Scan for the cell matching the given text and deliver its (x, y) coordinate at center. 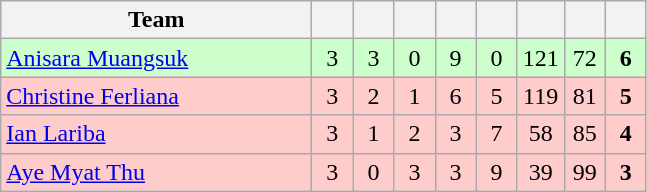
4 (626, 134)
121 (540, 58)
Christine Ferliana (156, 96)
Aye Myat Thu (156, 172)
81 (584, 96)
119 (540, 96)
85 (584, 134)
99 (584, 172)
Team (156, 20)
72 (584, 58)
Anisara Muangsuk (156, 58)
Ian Lariba (156, 134)
39 (540, 172)
58 (540, 134)
7 (496, 134)
